Return [X, Y] of the center of cell containing provided text 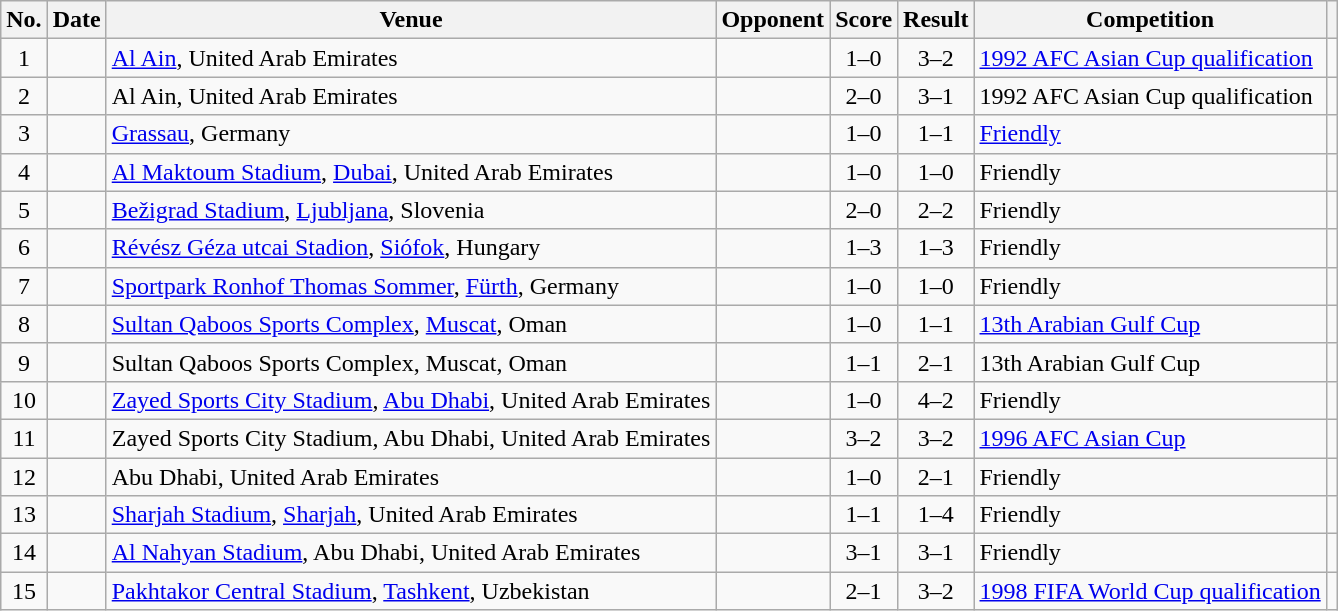
3 [24, 134]
9 [24, 362]
4 [24, 172]
13 [24, 515]
1–4 [936, 515]
7 [24, 286]
Date [76, 20]
Result [936, 20]
6 [24, 248]
Bežigrad Stadium, Ljubljana, Slovenia [411, 210]
12 [24, 477]
15 [24, 591]
Sportpark Ronhof Thomas Sommer, Fürth, Germany [411, 286]
2–2 [936, 210]
1 [24, 58]
8 [24, 324]
Venue [411, 20]
Sharjah Stadium, Sharjah, United Arab Emirates [411, 515]
2 [24, 96]
Abu Dhabi, United Arab Emirates [411, 477]
10 [24, 400]
Opponent [773, 20]
11 [24, 438]
Al Maktoum Stadium, Dubai, United Arab Emirates [411, 172]
14 [24, 553]
5 [24, 210]
4–2 [936, 400]
1998 FIFA World Cup qualification [1150, 591]
Score [864, 20]
No. [24, 20]
1996 AFC Asian Cup [1150, 438]
Grassau, Germany [411, 134]
Pakhtakor Central Stadium, Tashkent, Uzbekistan [411, 591]
Competition [1150, 20]
Al Nahyan Stadium, Abu Dhabi, United Arab Emirates [411, 553]
Révész Géza utcai Stadion, Siófok, Hungary [411, 248]
